From the cell containing the given text, extract its center point as (x, y) coordinate. 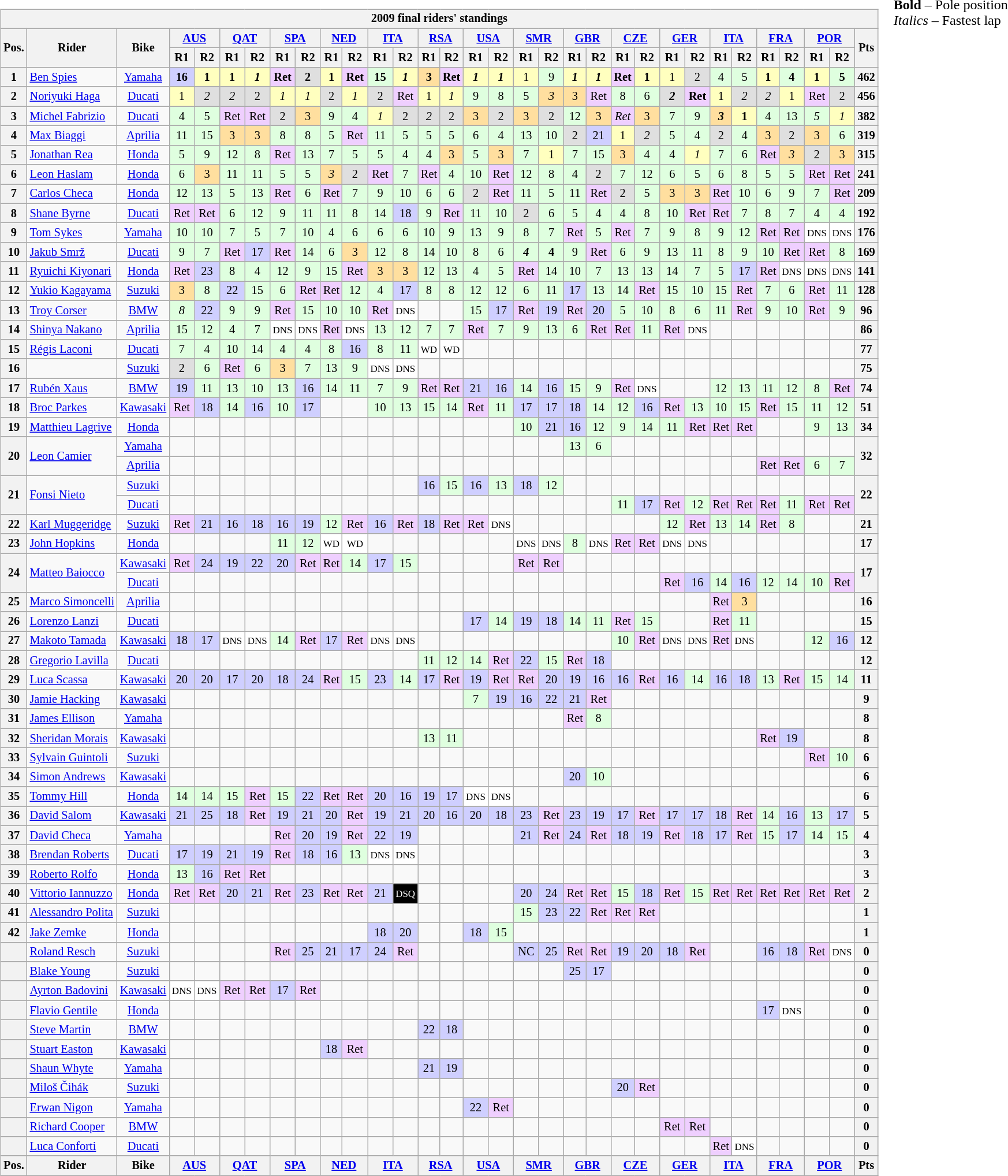
Ayrton Badovini (72, 991)
28 (14, 660)
40 (14, 894)
Erwan Nigon (72, 1107)
DSQ (405, 894)
James Ellison (72, 719)
Yukio Kagayama (72, 291)
Jakub Smrž (72, 252)
96 (866, 310)
Sheridan Morais (72, 738)
John Hopkins (72, 544)
36 (14, 816)
Shaun Whyte (72, 1069)
Ryuichi Kiyonari (72, 271)
31 (14, 719)
Matteo Baiocco (72, 573)
33 (14, 758)
74 (866, 388)
Karl Muggeridge (72, 524)
Matthieu Lagrive (72, 427)
Blake Young (72, 972)
Luca Conforti (72, 1147)
26 (14, 622)
Jamie Hacking (72, 699)
41 (14, 913)
319 (866, 136)
30 (14, 699)
Carlos Checa (72, 194)
Simon Andrews (72, 777)
Leon Camier (72, 456)
456 (866, 96)
Luca Scassa (72, 680)
86 (866, 330)
382 (866, 116)
Brendan Roberts (72, 855)
462 (866, 77)
77 (866, 349)
42 (14, 932)
David Checa (72, 835)
Gregorio Lavilla (72, 660)
169 (866, 252)
Fonsi Nieto (72, 494)
Marco Simoncelli (72, 602)
Roland Resch (72, 952)
Tommy Hill (72, 797)
37 (14, 835)
Stuart Easton (72, 1049)
35 (14, 797)
29 (14, 680)
Ben Spies (72, 77)
Alessandro Polita (72, 913)
2009 final riders' standings (439, 19)
Jonathan Rea (72, 155)
Flavio Gentile (72, 1010)
David Salom (72, 816)
209 (866, 194)
Michel Fabrizio (72, 116)
Shane Byrne (72, 213)
39 (14, 874)
38 (14, 855)
Steve Martin (72, 1030)
241 (866, 174)
Vittorio Iannuzzo (72, 894)
Leon Haslam (72, 174)
Sylvain Guintoli (72, 758)
Lorenzo Lanzi (72, 622)
NC (527, 952)
Noriyuki Haga (72, 96)
141 (866, 271)
Tom Sykes (72, 233)
Shinya Nakano (72, 330)
Miloš Čihák (72, 1088)
Rubén Xaus (72, 388)
75 (866, 369)
128 (866, 291)
Régis Laconi (72, 349)
192 (866, 213)
176 (866, 233)
315 (866, 155)
Max Biaggi (72, 136)
Broc Parkes (72, 408)
Troy Corser (72, 310)
Richard Cooper (72, 1127)
Makoto Tamada (72, 641)
Roberto Rolfo (72, 874)
27 (14, 641)
Jake Zemke (72, 932)
51 (866, 408)
